For the text-containing cell, return its midpoint in [x, y] coordinate format. 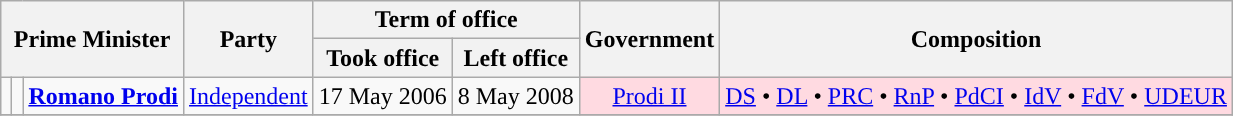
Independent [249, 96]
Term of office [446, 20]
Prodi II [649, 96]
Party [249, 39]
Composition [976, 39]
Prime Minister [92, 39]
17 May 2006 [382, 96]
Took office [382, 58]
Government [649, 39]
Romano Prodi [104, 96]
DS • DL • PRC • RnP • PdCI • IdV • FdV • UDEUR [976, 96]
Left office [516, 58]
8 May 2008 [516, 96]
